From the cell containing the given text, extract its center point as [X, Y] coordinate. 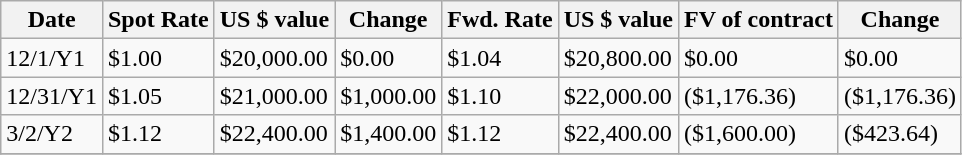
$20,800.00 [618, 58]
3/2/Y2 [52, 134]
FV of contract [759, 20]
$1.05 [158, 96]
$1.00 [158, 58]
$1,000.00 [388, 96]
$21,000.00 [274, 96]
$20,000.00 [274, 58]
$1,400.00 [388, 134]
($423.64) [900, 134]
($1,600.00) [759, 134]
12/31/Y1 [52, 96]
Spot Rate [158, 20]
12/1/Y1 [52, 58]
Date [52, 20]
Fwd. Rate [500, 20]
$1.10 [500, 96]
$22,000.00 [618, 96]
$1.04 [500, 58]
